Identify which cell holds the provided text, then report its (X, Y) central coordinate. 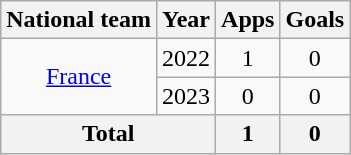
National team (79, 20)
France (79, 77)
2022 (186, 58)
2023 (186, 96)
Year (186, 20)
Total (108, 134)
Apps (248, 20)
Goals (315, 20)
